From the cell containing the given text, extract its center point as [x, y] coordinate. 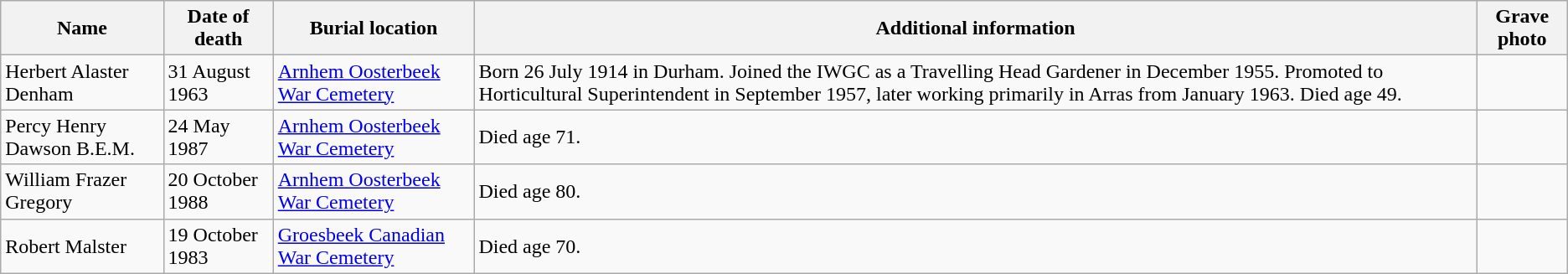
Groesbeek Canadian War Cemetery [374, 246]
Robert Malster [82, 246]
Died age 80. [975, 191]
Name [82, 28]
Burial location [374, 28]
19 October 1983 [218, 246]
William Frazer Gregory [82, 191]
Grave photo [1522, 28]
31 August 1963 [218, 82]
Date of death [218, 28]
Additional information [975, 28]
Herbert Alaster Denham [82, 82]
20 October 1988 [218, 191]
Died age 71. [975, 137]
24 May 1987 [218, 137]
Died age 70. [975, 246]
Percy Henry Dawson B.E.M. [82, 137]
